Scan for the cell matching the given text and deliver its (X, Y) coordinate at center. 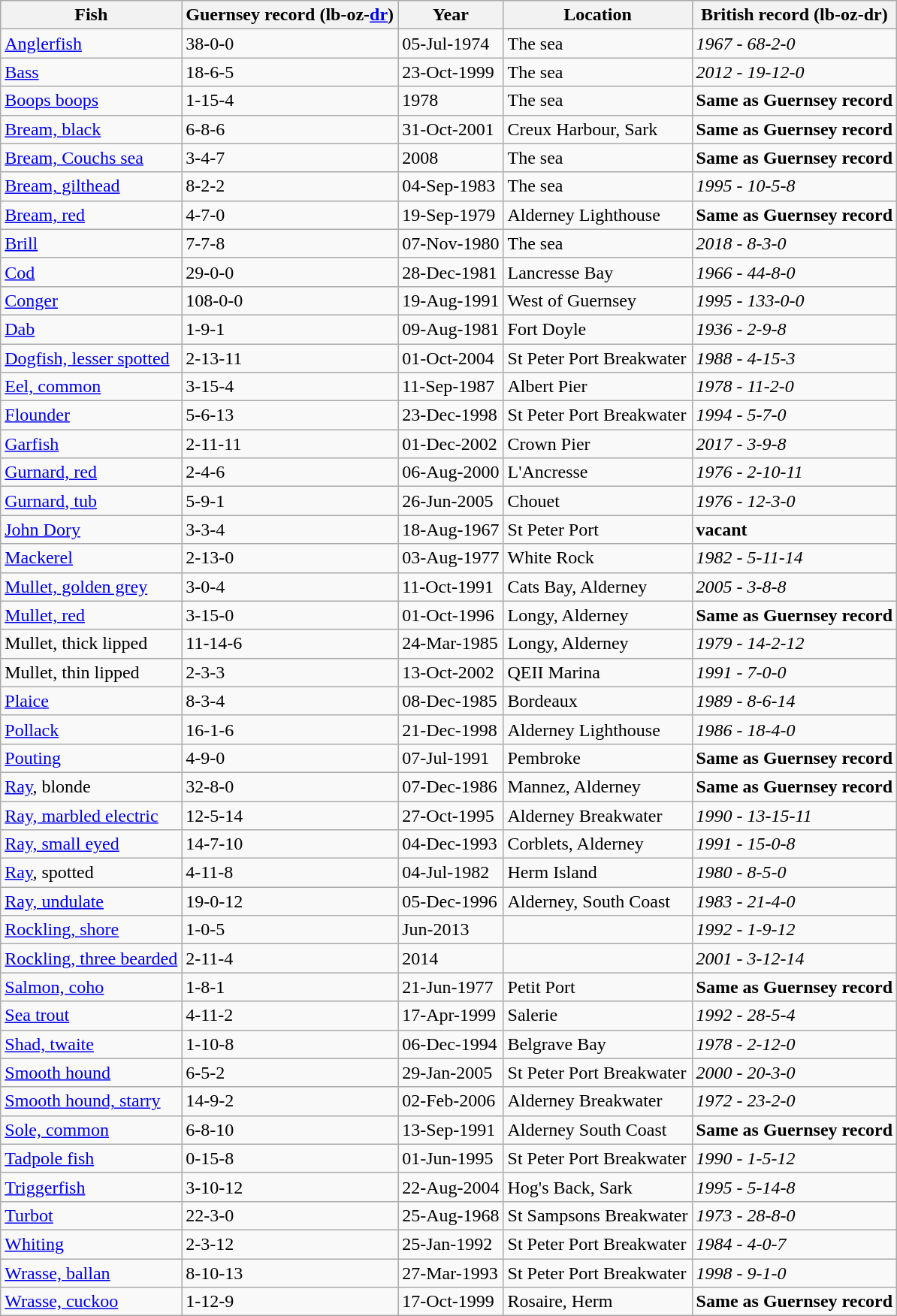
Mullet, golden grey (92, 587)
1992 - 1-9-12 (795, 930)
6-5-2 (290, 1073)
1978 - 2-12-0 (795, 1044)
2-11-11 (290, 444)
Hog's Back, Sark (598, 1187)
British record (lb-oz-dr) (795, 15)
2-11-4 (290, 958)
Rockling, three bearded (92, 958)
Conger (92, 300)
1-10-8 (290, 1044)
1973 - 28-8-0 (795, 1215)
Alderney South Coast (598, 1130)
Alderney, South Coast (598, 901)
Tadpole fish (92, 1158)
8-3-4 (290, 701)
Pollack (92, 729)
4-7-0 (290, 215)
Garfish (92, 444)
1-12-9 (290, 1302)
Ray, small eyed (92, 844)
02-Feb-2006 (451, 1101)
Year (451, 15)
1980 - 8-5-0 (795, 873)
West of Guernsey (598, 300)
Eel, common (92, 387)
John Dory (92, 530)
Lancresse Bay (598, 272)
1-15-4 (290, 101)
17-Apr-1999 (451, 1016)
24-Mar-1985 (451, 644)
1982 - 5-11-14 (795, 558)
2000 - 20-3-0 (795, 1073)
St Peter Port (598, 530)
Herm Island (598, 873)
1988 - 4-15-3 (795, 358)
Gurnard, tub (92, 501)
Mackerel (92, 558)
28-Dec-1981 (451, 272)
Ray, marbled electric (92, 815)
4-11-8 (290, 873)
06-Dec-1994 (451, 1044)
1983 - 21-4-0 (795, 901)
31-Oct-2001 (451, 129)
1976 - 12-3-0 (795, 501)
Salmon, coho (92, 987)
01-Oct-2004 (451, 358)
06-Aug-2000 (451, 472)
22-3-0 (290, 1215)
L'Ancresse (598, 472)
Brill (92, 243)
Sole, common (92, 1130)
Corblets, Alderney (598, 844)
Dogfish, lesser spotted (92, 358)
04-Dec-1993 (451, 844)
07-Jul-1991 (451, 758)
Rosaire, Herm (598, 1302)
Flounder (92, 415)
Ray, spotted (92, 873)
Smooth hound (92, 1073)
Bass (92, 72)
Salerie (598, 1016)
Petit Port (598, 987)
Guernsey record (lb-oz-dr) (290, 15)
23-Oct-1999 (451, 72)
White Rock (598, 558)
2-13-11 (290, 358)
2-3-12 (290, 1244)
3-10-12 (290, 1187)
25-Aug-1968 (451, 1215)
18-Aug-1967 (451, 530)
2012 - 19-12-0 (795, 72)
Fort Doyle (598, 329)
1967 - 68-2-0 (795, 44)
04-Jul-1982 (451, 873)
27-Mar-1993 (451, 1273)
Smooth hound, starry (92, 1101)
01-Dec-2002 (451, 444)
6-8-10 (290, 1130)
Rockling, shore (92, 930)
1984 - 4-0-7 (795, 1244)
1978 - 11-2-0 (795, 387)
1992 - 28-5-4 (795, 1016)
05-Dec-1996 (451, 901)
1998 - 9-1-0 (795, 1273)
QEII Marina (598, 672)
1995 - 5-14-8 (795, 1187)
1979 - 14-2-12 (795, 644)
Creux Harbour, Sark (598, 129)
Chouet (598, 501)
25-Jan-1992 (451, 1244)
1990 - 13-15-11 (795, 815)
Jun-2013 (451, 930)
29-0-0 (290, 272)
Location (598, 15)
4-9-0 (290, 758)
19-0-12 (290, 901)
1994 - 5-7-0 (795, 415)
2005 - 3-8-8 (795, 587)
1936 - 2-9-8 (795, 329)
Bream, red (92, 215)
12-5-14 (290, 815)
Shad, twaite (92, 1044)
Bream, Couchs sea (92, 158)
21-Jun-1977 (451, 987)
Dab (92, 329)
Cod (92, 272)
2-4-6 (290, 472)
29-Jan-2005 (451, 1073)
2008 (451, 158)
01-Oct-1996 (451, 615)
2001 - 3-12-14 (795, 958)
11-Oct-1991 (451, 587)
Gurnard, red (92, 472)
13-Sep-1991 (451, 1130)
14-7-10 (290, 844)
Turbot (92, 1215)
Wrasse, ballan (92, 1273)
1991 - 15-0-8 (795, 844)
14-9-2 (290, 1101)
21-Dec-1998 (451, 729)
Pembroke (598, 758)
2-13-0 (290, 558)
11-14-6 (290, 644)
01-Jun-1995 (451, 1158)
1-9-1 (290, 329)
Boops boops (92, 101)
5-9-1 (290, 501)
Mullet, thin lipped (92, 672)
1-8-1 (290, 987)
32-8-0 (290, 786)
1972 - 23-2-0 (795, 1101)
3-15-4 (290, 387)
1995 - 10-5-8 (795, 186)
Albert Pier (598, 387)
4-11-2 (290, 1016)
09-Aug-1981 (451, 329)
Ray, undulate (92, 901)
Belgrave Bay (598, 1044)
1986 - 18-4-0 (795, 729)
3-0-4 (290, 587)
Mullet, thick lipped (92, 644)
13-Oct-2002 (451, 672)
Sea trout (92, 1016)
38-0-0 (290, 44)
22-Aug-2004 (451, 1187)
08-Dec-1985 (451, 701)
Bream, gilthead (92, 186)
0-15-8 (290, 1158)
1-0-5 (290, 930)
8-2-2 (290, 186)
2018 - 8-3-0 (795, 243)
2014 (451, 958)
6-8-6 (290, 129)
Fish (92, 15)
1966 - 44-8-0 (795, 272)
3-15-0 (290, 615)
Ray, blonde (92, 786)
Mullet, red (92, 615)
Cats Bay, Alderney (598, 587)
04-Sep-1983 (451, 186)
19-Sep-1979 (451, 215)
Crown Pier (598, 444)
Bream, black (92, 129)
St Sampsons Breakwater (598, 1215)
Pouting (92, 758)
17-Oct-1999 (451, 1302)
1989 - 8-6-14 (795, 701)
16-1-6 (290, 729)
1995 - 133-0-0 (795, 300)
Mannez, Alderney (598, 786)
05-Jul-1974 (451, 44)
1991 - 7-0-0 (795, 672)
11-Sep-1987 (451, 387)
27-Oct-1995 (451, 815)
108-0-0 (290, 300)
3-4-7 (290, 158)
1976 - 2-10-11 (795, 472)
3-3-4 (290, 530)
7-7-8 (290, 243)
8-10-13 (290, 1273)
2-3-3 (290, 672)
Triggerfish (92, 1187)
18-6-5 (290, 72)
Whiting (92, 1244)
Plaice (92, 701)
1990 - 1-5-12 (795, 1158)
vacant (795, 530)
07-Dec-1986 (451, 786)
5-6-13 (290, 415)
Wrasse, cuckoo (92, 1302)
19-Aug-1991 (451, 300)
1978 (451, 101)
07-Nov-1980 (451, 243)
Anglerfish (92, 44)
2017 - 3-9-8 (795, 444)
Bordeaux (598, 701)
26-Jun-2005 (451, 501)
23-Dec-1998 (451, 415)
03-Aug-1977 (451, 558)
